Extract the (x, y) coordinate from the center of the cell holding the provided text.  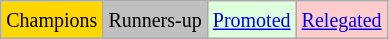
Promoted (252, 20)
Champions (52, 20)
Relegated (342, 20)
Runners-up (155, 20)
